Identify which cell holds the provided text, then report its [X, Y] central coordinate. 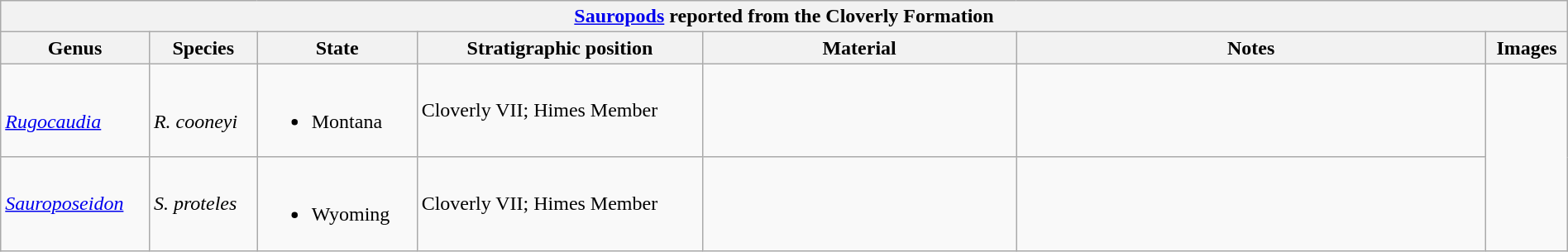
Rugocaudia [75, 111]
Notes [1251, 48]
R. cooneyi [203, 111]
Stratigraphic position [559, 48]
Sauroposeidon [75, 203]
S. proteles [203, 203]
Species [203, 48]
Images [1527, 48]
Sauropods reported from the Cloverly Formation [784, 17]
Genus [75, 48]
State [337, 48]
Wyoming [337, 203]
Montana [337, 111]
Material [860, 48]
